Detect which cell encompasses the target text, then output its (X, Y) center coordinate. 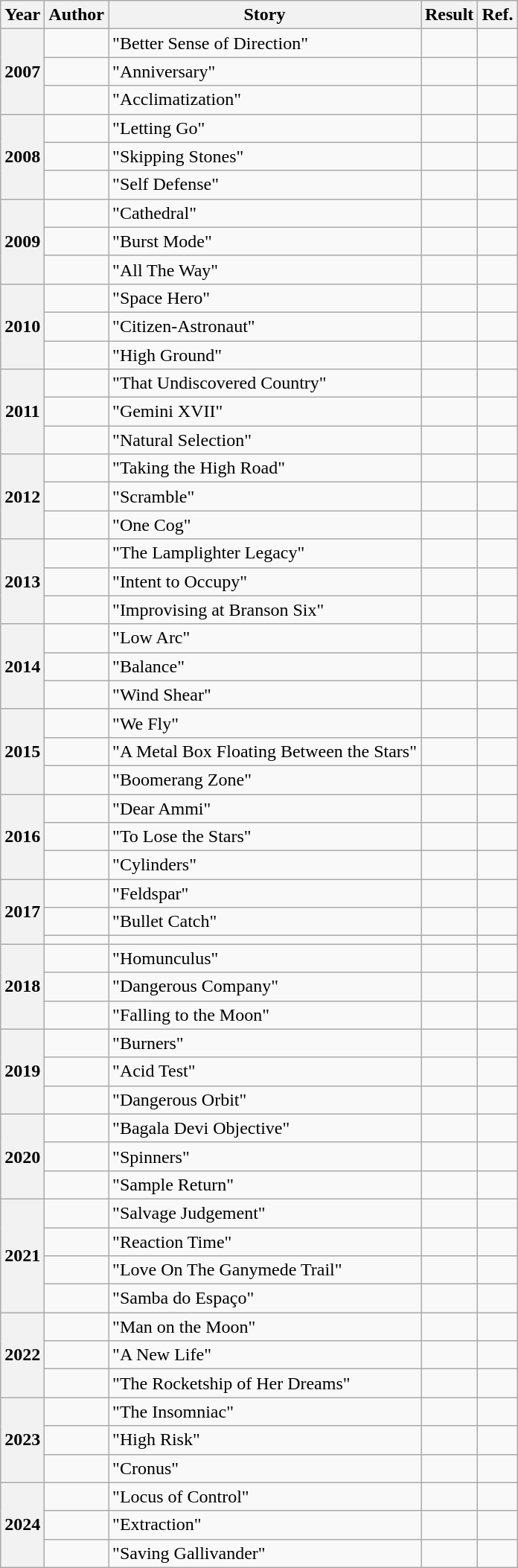
"That Undiscovered Country" (265, 383)
"Falling to the Moon" (265, 1015)
"All The Way" (265, 270)
"Salvage Judgement" (265, 1213)
"Cronus" (265, 1468)
"Spinners" (265, 1156)
2017 (22, 911)
"High Risk" (265, 1440)
Result (450, 15)
"Dangerous Orbit" (265, 1100)
"Sample Return" (265, 1185)
"Boomerang Zone" (265, 780)
2007 (22, 71)
"Acclimatization" (265, 100)
2016 (22, 836)
"Improvising at Branson Six" (265, 610)
2018 (22, 987)
2024 (22, 1525)
"The Rocketship of Her Dreams" (265, 1383)
"A Metal Box Floating Between the Stars" (265, 751)
"The Insomniac" (265, 1412)
"Natural Selection" (265, 440)
2020 (22, 1156)
"Wind Shear" (265, 695)
"Space Hero" (265, 298)
"Gemini XVII" (265, 412)
2019 (22, 1071)
"Citizen-Astronaut" (265, 326)
"Burst Mode" (265, 241)
"Anniversary" (265, 71)
"Reaction Time" (265, 1241)
"Self Defense" (265, 185)
"Locus of Control" (265, 1497)
"The Lamplighter Legacy" (265, 553)
"Homunculus" (265, 958)
Author (77, 15)
"Cathedral" (265, 213)
"Balance" (265, 666)
"Feldspar" (265, 893)
"Taking the High Road" (265, 468)
2008 (22, 156)
"A New Life" (265, 1355)
2015 (22, 751)
2013 (22, 581)
"High Ground" (265, 355)
Ref. (497, 15)
2023 (22, 1440)
"Acid Test" (265, 1071)
"Burners" (265, 1043)
"Bullet Catch" (265, 922)
"Cylinders" (265, 865)
"Love On The Ganymede Trail" (265, 1270)
"Bagala Devi Objective" (265, 1128)
"Better Sense of Direction" (265, 43)
"Skipping Stones" (265, 156)
"Saving Gallivander" (265, 1553)
"Extraction" (265, 1525)
"Letting Go" (265, 128)
"One Cog" (265, 525)
"We Fly" (265, 723)
Story (265, 15)
"Man on the Moon" (265, 1327)
"Dangerous Company" (265, 987)
2014 (22, 666)
"Dear Ammi" (265, 808)
2021 (22, 1255)
"To Lose the Stars" (265, 837)
2011 (22, 412)
Year (22, 15)
2012 (22, 497)
2009 (22, 241)
"Samba do Espaço" (265, 1298)
2010 (22, 326)
2022 (22, 1355)
"Scramble" (265, 497)
"Intent to Occupy" (265, 581)
"Low Arc" (265, 638)
